Identify which cell holds the provided text, then report its (x, y) central coordinate. 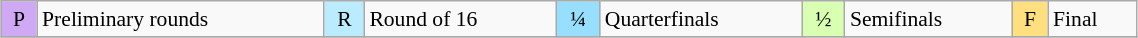
Preliminary rounds (180, 19)
½ (824, 19)
Final (1092, 19)
F (1030, 19)
R (344, 19)
Semifinals (928, 19)
Quarterfinals (701, 19)
P (19, 19)
¼ (578, 19)
Round of 16 (460, 19)
